Return [x, y] of the center of cell containing provided text 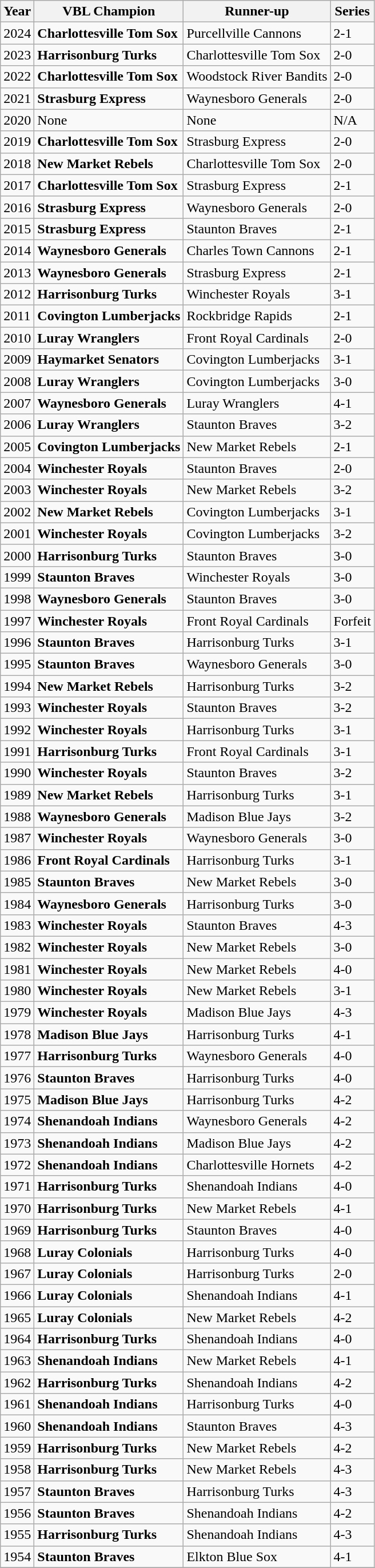
Forfeit [352, 620]
1981 [17, 969]
2012 [17, 295]
1990 [17, 773]
Charles Town Cannons [257, 250]
2011 [17, 316]
Haymarket Senators [109, 360]
1959 [17, 1448]
1962 [17, 1383]
1974 [17, 1121]
1957 [17, 1491]
1958 [17, 1470]
1983 [17, 925]
1988 [17, 817]
2001 [17, 534]
2008 [17, 381]
1980 [17, 991]
2002 [17, 512]
1967 [17, 1273]
2007 [17, 403]
1961 [17, 1404]
Year [17, 11]
1969 [17, 1230]
Series [352, 11]
1973 [17, 1143]
Runner-up [257, 11]
1977 [17, 1056]
1966 [17, 1295]
2013 [17, 273]
2005 [17, 447]
1956 [17, 1513]
2024 [17, 33]
2000 [17, 555]
1963 [17, 1361]
2016 [17, 207]
Charlottesville Hornets [257, 1165]
2019 [17, 142]
2014 [17, 250]
1979 [17, 1013]
1970 [17, 1208]
2018 [17, 164]
2023 [17, 55]
Rockbridge Rapids [257, 316]
Purcellville Cannons [257, 33]
1955 [17, 1535]
1985 [17, 882]
1976 [17, 1078]
1984 [17, 904]
2021 [17, 98]
1971 [17, 1187]
N/A [352, 120]
1975 [17, 1100]
1991 [17, 751]
1954 [17, 1557]
2006 [17, 425]
2017 [17, 185]
Woodstock River Bandits [257, 77]
1992 [17, 730]
2020 [17, 120]
1997 [17, 620]
1972 [17, 1165]
1993 [17, 708]
2010 [17, 338]
1964 [17, 1339]
2009 [17, 360]
1998 [17, 599]
1995 [17, 664]
1982 [17, 947]
2003 [17, 490]
1986 [17, 860]
Elkton Blue Sox [257, 1557]
1987 [17, 838]
2004 [17, 468]
1989 [17, 795]
1978 [17, 1034]
1960 [17, 1426]
VBL Champion [109, 11]
1996 [17, 643]
2022 [17, 77]
1968 [17, 1252]
1994 [17, 686]
1965 [17, 1317]
2015 [17, 229]
1999 [17, 577]
